Provide the [X, Y] coordinate of the cell's center where the given text is located.  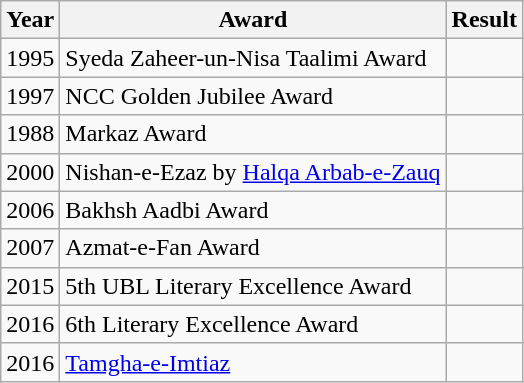
2007 [30, 248]
1997 [30, 96]
NCC Golden Jubilee Award [253, 96]
Award [253, 20]
Markaz Award [253, 134]
1988 [30, 134]
Nishan-e-Ezaz by Halqa Arbab-e-Zauq [253, 172]
1995 [30, 58]
Bakhsh Aadbi Award [253, 210]
2015 [30, 286]
Tamgha-e-Imtiaz [253, 362]
Azmat-e-Fan Award [253, 248]
Result [484, 20]
2000 [30, 172]
5th UBL Literary Excellence Award [253, 286]
2006 [30, 210]
Year [30, 20]
6th Literary Excellence Award [253, 324]
Syeda Zaheer-un-Nisa Taalimi Award [253, 58]
